Identify which cell holds the provided text, then report its [X, Y] central coordinate. 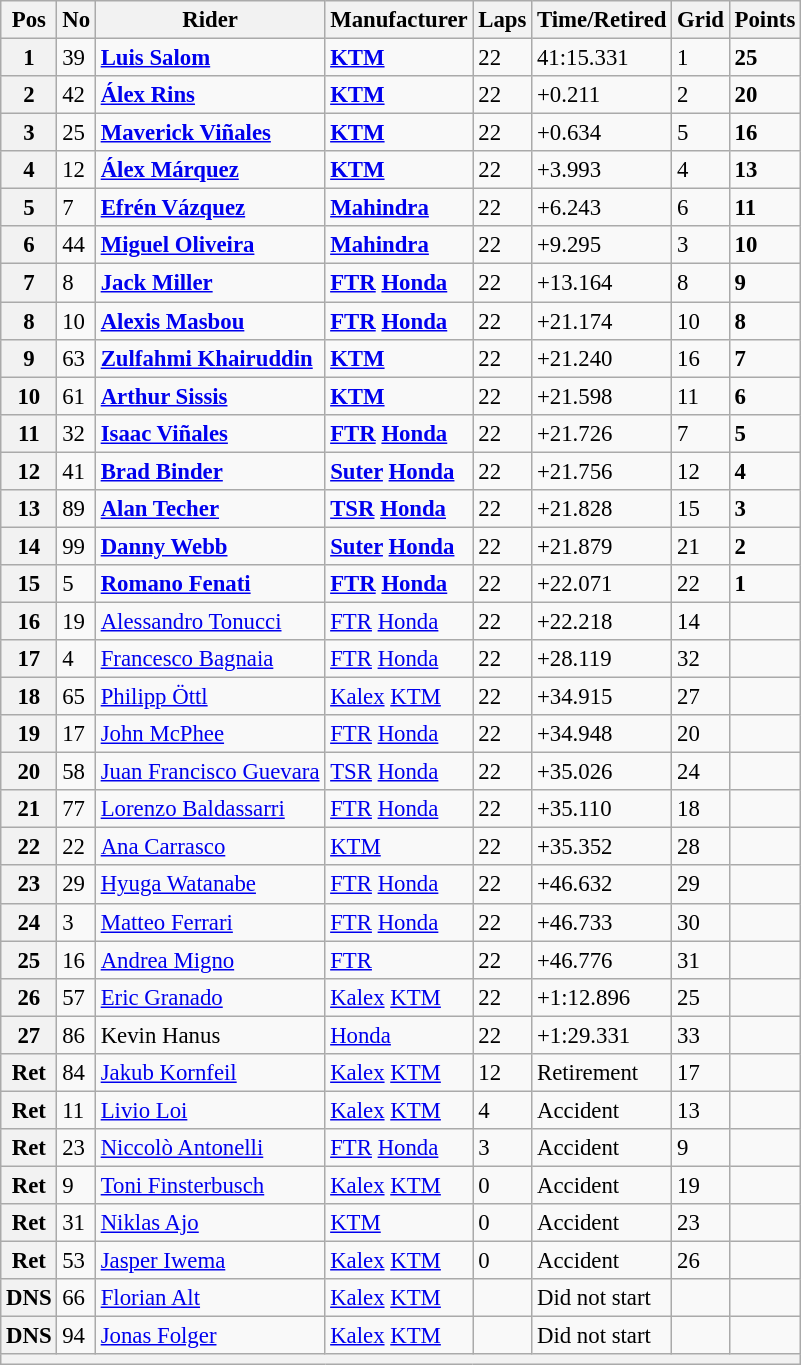
28 [700, 847]
Francesco Bagnaia [210, 659]
Pos [29, 20]
Alessandro Tonucci [210, 621]
Andrea Migno [210, 960]
+3.993 [602, 170]
+6.243 [602, 208]
+21.828 [602, 509]
+13.164 [602, 283]
Niccolò Antonelli [210, 1148]
+35.026 [602, 772]
Jack Miller [210, 283]
Livio Loi [210, 1110]
Eric Granado [210, 997]
41 [76, 471]
63 [76, 358]
Points [764, 20]
+21.756 [602, 471]
Jakub Kornfeil [210, 1073]
+46.632 [602, 885]
+46.776 [602, 960]
+0.211 [602, 95]
Alan Techer [210, 509]
Romano Fenati [210, 584]
61 [76, 396]
Alexis Masbou [210, 321]
Manufacturer [399, 20]
+28.119 [602, 659]
65 [76, 697]
Maverick Viñales [210, 133]
99 [76, 546]
66 [76, 1298]
Arthur Sissis [210, 396]
Miguel Oliveira [210, 245]
77 [76, 809]
Philipp Öttl [210, 697]
FTR [399, 960]
+46.733 [602, 922]
+22.218 [602, 621]
44 [76, 245]
+21.240 [602, 358]
Jasper Iwema [210, 1261]
53 [76, 1261]
Hyuga Watanabe [210, 885]
Isaac Viñales [210, 433]
Niklas Ajo [210, 1223]
Danny Webb [210, 546]
Brad Binder [210, 471]
No [76, 20]
Retirement [602, 1073]
Rider [210, 20]
57 [76, 997]
+0.634 [602, 133]
89 [76, 509]
Toni Finsterbusch [210, 1185]
84 [76, 1073]
+1:12.896 [602, 997]
Efrén Vázquez [210, 208]
94 [76, 1336]
+35.110 [602, 809]
58 [76, 772]
Zulfahmi Khairuddin [210, 358]
42 [76, 95]
Jonas Folger [210, 1336]
John McPhee [210, 734]
Álex Márquez [210, 170]
+34.915 [602, 697]
86 [76, 1035]
+9.295 [602, 245]
+21.726 [602, 433]
Honda [399, 1035]
41:15.331 [602, 58]
Kevin Hanus [210, 1035]
Ana Carrasco [210, 847]
39 [76, 58]
+35.352 [602, 847]
+1:29.331 [602, 1035]
Florian Alt [210, 1298]
+21.598 [602, 396]
Grid [700, 20]
Time/Retired [602, 20]
+34.948 [602, 734]
Juan Francisco Guevara [210, 772]
+21.879 [602, 546]
Laps [502, 20]
30 [700, 922]
+22.071 [602, 584]
Lorenzo Baldassarri [210, 809]
33 [700, 1035]
Matteo Ferrari [210, 922]
+21.174 [602, 321]
Luis Salom [210, 58]
Álex Rins [210, 95]
